Capture the cell that displays the provided text and extract its [X, Y] central coordinate. 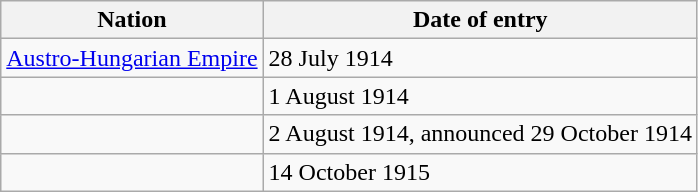
2 August 1914, announced 29 October 1914 [480, 134]
1 August 1914 [480, 96]
14 October 1915 [480, 172]
Date of entry [480, 20]
28 July 1914 [480, 58]
Austro-Hungarian Empire [132, 58]
Nation [132, 20]
